For the text-containing cell, return its midpoint in [x, y] coordinate format. 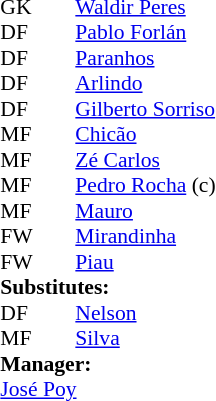
Arlindo [145, 83]
Substitutes: [108, 287]
Zé Carlos [145, 160]
Piau [145, 262]
Paranhos [145, 58]
Chicão [145, 135]
Mirandinha [145, 237]
Mauro [145, 211]
Pedro Rocha (c) [145, 185]
Silva [145, 339]
Manager: [108, 364]
Nelson [145, 313]
Gilberto Sorriso [145, 109]
Pablo Forlán [145, 33]
